From the cell containing the given text, extract its center point as [X, Y] coordinate. 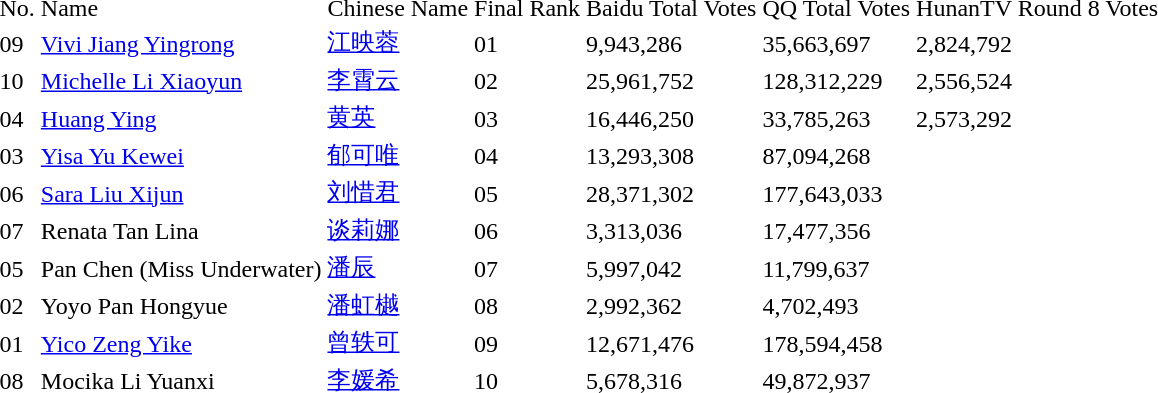
4,702,493 [836, 305]
Yico Zeng Yike [181, 343]
郁可唯 [398, 155]
3,313,036 [672, 231]
177,643,033 [836, 193]
17,477,356 [836, 231]
25,961,752 [672, 81]
Sara Liu Xijun [181, 193]
06 [528, 231]
李霄云 [398, 81]
2,992,362 [672, 305]
07 [528, 268]
曾轶可 [398, 343]
09 [528, 343]
33,785,263 [836, 118]
Pan Chen (Miss Underwater) [181, 268]
16,446,250 [672, 118]
03 [528, 118]
黄英 [398, 118]
08 [528, 305]
28,371,302 [672, 193]
9,943,286 [672, 43]
刘惜君 [398, 193]
Yisa Yu Kewei [181, 155]
江映蓉 [398, 43]
潘虹樾 [398, 305]
Yoyo Pan Hongyue [181, 305]
谈莉娜 [398, 231]
178,594,458 [836, 343]
13,293,308 [672, 155]
01 [528, 43]
35,663,697 [836, 43]
12,671,476 [672, 343]
04 [528, 155]
11,799,637 [836, 268]
Renata Tan Lina [181, 231]
128,312,229 [836, 81]
Michelle Li Xiaoyun [181, 81]
5,997,042 [672, 268]
05 [528, 193]
02 [528, 81]
Vivi Jiang Yingrong [181, 43]
潘辰 [398, 268]
87,094,268 [836, 155]
Huang Ying [181, 118]
